Locate the cell with the specified text and output its (X, Y) center coordinate. 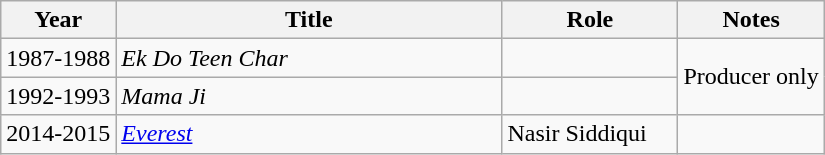
1987-1988 (58, 58)
1992-1993 (58, 96)
Year (58, 20)
Title (309, 20)
Role (590, 20)
Ek Do Teen Char (309, 58)
Everest (309, 134)
2014-2015 (58, 134)
Mama Ji (309, 96)
Nasir Siddiqui (590, 134)
Producer only (751, 77)
Notes (751, 20)
